Locate the cell with the specified text and output its [X, Y] center coordinate. 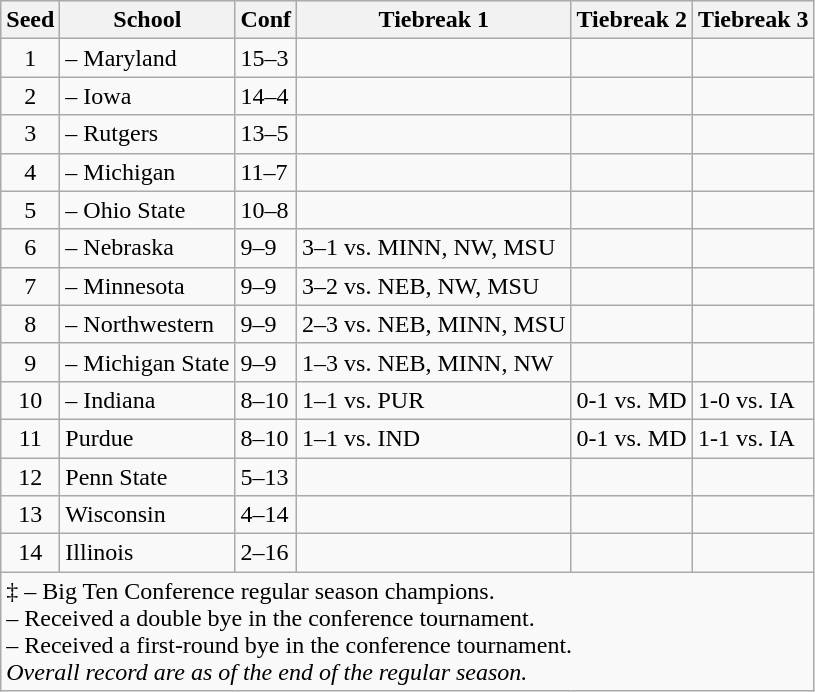
1 [30, 58]
2–3 vs. NEB, MINN, MSU [434, 324]
14 [30, 553]
– Iowa [148, 96]
3–2 vs. NEB, NW, MSU [434, 286]
3 [30, 134]
10–8 [266, 210]
1–1 vs. IND [434, 438]
– Minnesota [148, 286]
9 [30, 362]
1-0 vs. IA [754, 400]
13 [30, 515]
7 [30, 286]
Tiebreak 2 [632, 20]
– Nebraska [148, 248]
2 [30, 96]
Illinois [148, 553]
Seed [30, 20]
– Michigan [148, 172]
School [148, 20]
12 [30, 477]
Wisconsin [148, 515]
Penn State [148, 477]
4–14 [266, 515]
1–3 vs. NEB, MINN, NW [434, 362]
4 [30, 172]
6 [30, 248]
15–3 [266, 58]
10 [30, 400]
1–1 vs. PUR [434, 400]
11–7 [266, 172]
11 [30, 438]
Tiebreak 1 [434, 20]
Purdue [148, 438]
– Indiana [148, 400]
13–5 [266, 134]
Conf [266, 20]
– Rutgers [148, 134]
– Michigan State [148, 362]
3–1 vs. MINN, NW, MSU [434, 248]
– Maryland [148, 58]
8 [30, 324]
– Ohio State [148, 210]
5 [30, 210]
1-1 vs. IA [754, 438]
14–4 [266, 96]
5–13 [266, 477]
– Northwestern [148, 324]
2–16 [266, 553]
Tiebreak 3 [754, 20]
